Pinpoint the cell where the given text exists, returning its [x, y] midpoint coordinate. 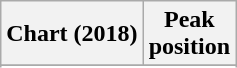
Chart (2018) [72, 34]
Peak position [189, 34]
